Extract the [x, y] coordinate from the center of the cell holding the provided text.  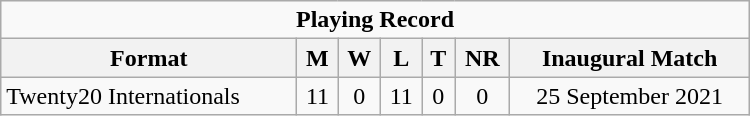
Playing Record [375, 20]
Inaugural Match [630, 58]
L [402, 58]
T [438, 58]
Format [149, 58]
M [318, 58]
W [359, 58]
NR [482, 58]
Twenty20 Internationals [149, 96]
25 September 2021 [630, 96]
